Identify which cell holds the provided text, then report its [x, y] central coordinate. 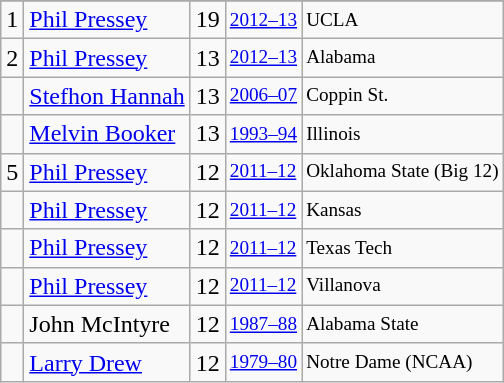
Illinois [403, 134]
Alabama [403, 58]
Oklahoma State (Big 12) [403, 172]
2 [12, 58]
1 [12, 20]
1979–80 [263, 362]
Villanova [403, 286]
Texas Tech [403, 248]
John McIntyre [107, 324]
Alabama State [403, 324]
UCLA [403, 20]
2006–07 [263, 96]
Stefhon Hannah [107, 96]
Coppin St. [403, 96]
19 [208, 20]
5 [12, 172]
Notre Dame (NCAA) [403, 362]
1993–94 [263, 134]
Melvin Booker [107, 134]
Larry Drew [107, 362]
Kansas [403, 210]
1987–88 [263, 324]
